Return [X, Y] of the center of cell containing provided text 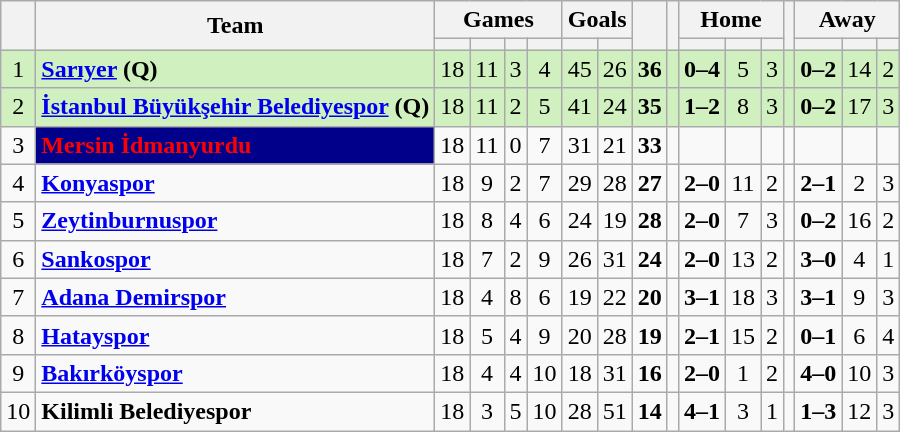
0–1 [818, 335]
Konyaspor [236, 183]
Mersin İdmanyurdu [236, 145]
0–4 [702, 69]
29 [580, 183]
33 [650, 145]
Adana Demirspor [236, 297]
13 [742, 259]
36 [650, 69]
17 [860, 107]
Team [236, 26]
Goals [597, 20]
İstanbul Büyükşehir Belediyespor (Q) [236, 107]
Sarıyer (Q) [236, 69]
12 [860, 411]
Away [848, 20]
1–3 [818, 411]
51 [614, 411]
27 [650, 183]
4–1 [702, 411]
45 [580, 69]
21 [614, 145]
Kilimli Belediyespor [236, 411]
35 [650, 107]
4–0 [818, 373]
15 [742, 335]
Sankospor [236, 259]
Bakırköyspor [236, 373]
1–2 [702, 107]
41 [580, 107]
Zeytinburnuspor [236, 221]
Hatayspor [236, 335]
Games [498, 20]
3–0 [818, 259]
22 [614, 297]
0 [516, 145]
Home [730, 20]
